Determine the (x, y) coordinate at the center of the cell enclosing the given text.  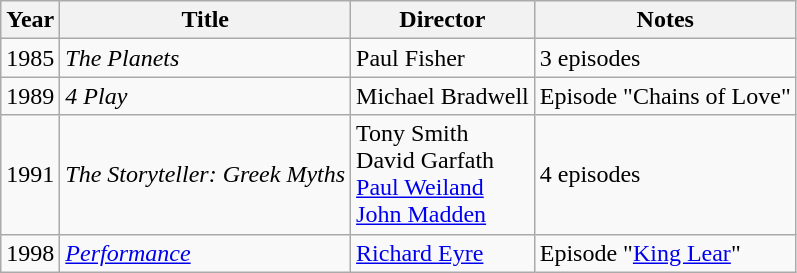
1998 (30, 253)
Notes (665, 20)
Title (206, 20)
Episode "Chains of Love" (665, 96)
1989 (30, 96)
1991 (30, 174)
Year (30, 20)
Paul Fisher (443, 58)
3 episodes (665, 58)
Tony SmithDavid GarfathPaul WeilandJohn Madden (443, 174)
Richard Eyre (443, 253)
Performance (206, 253)
Michael Bradwell (443, 96)
Episode "King Lear" (665, 253)
Director (443, 20)
4 episodes (665, 174)
The Planets (206, 58)
4 Play (206, 96)
1985 (30, 58)
The Storyteller: Greek Myths (206, 174)
